From the cell containing the given text, extract its center point as [X, Y] coordinate. 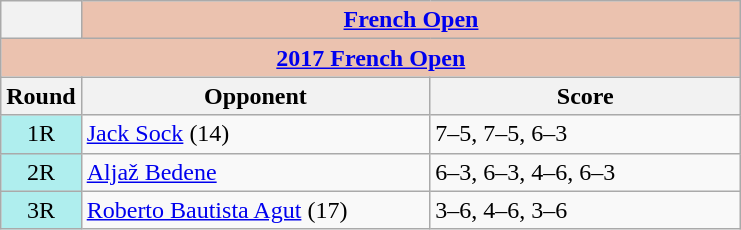
French Open [411, 20]
3–6, 4–6, 3–6 [586, 210]
Score [586, 96]
Opponent [256, 96]
6–3, 6–3, 4–6, 6–3 [586, 172]
3R [41, 210]
1R [41, 134]
7–5, 7–5, 6–3 [586, 134]
2R [41, 172]
Aljaž Bedene [256, 172]
Jack Sock (14) [256, 134]
Roberto Bautista Agut (17) [256, 210]
2017 French Open [371, 58]
Round [41, 96]
